Output the (x, y) coordinate of the center of the cell containing the given text.  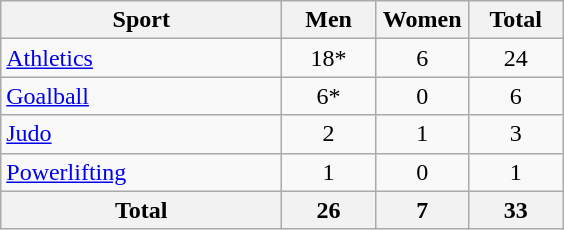
Judo (142, 134)
7 (422, 210)
2 (329, 134)
24 (516, 58)
Goalball (142, 96)
6* (329, 96)
3 (516, 134)
26 (329, 210)
18* (329, 58)
Powerlifting (142, 172)
Sport (142, 20)
Men (329, 20)
33 (516, 210)
Women (422, 20)
Athletics (142, 58)
